Return (X, Y) of the center of cell containing provided text 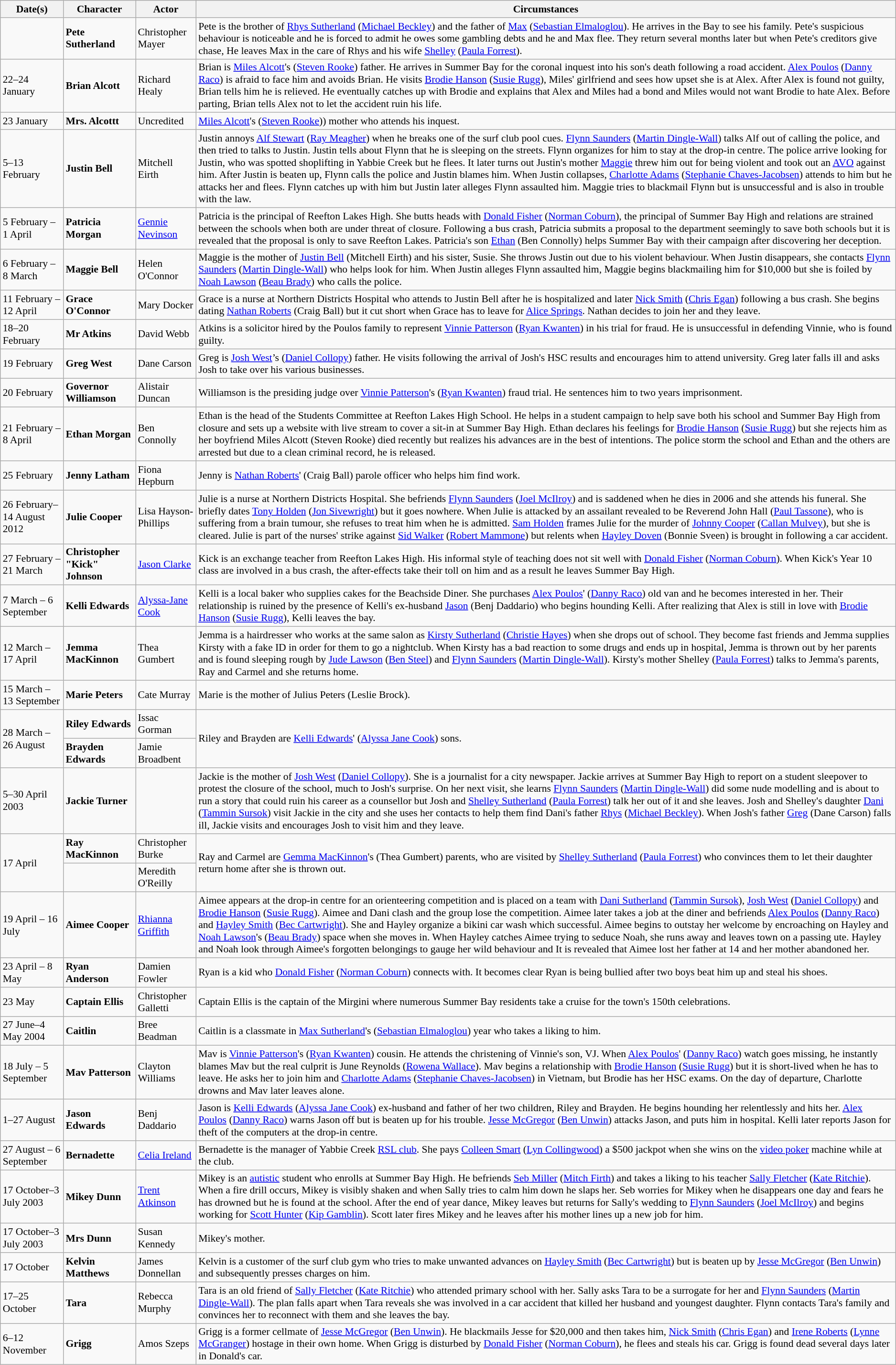
Christopher Mayer (166, 38)
23 May (32, 1002)
23 January (32, 121)
Brian Alcott (99, 86)
5–30 April 2003 (32, 801)
Jamie Broadbent (166, 753)
25 February (32, 475)
Mikey Dunn (99, 1197)
15 March – 13 September (32, 695)
Rhianna Griffith (166, 925)
Julie Cooper (99, 517)
Character (99, 9)
Mrs. Alcottt (99, 121)
18 July – 5 September (32, 1072)
26 February–14 August 2012 (32, 517)
19 April – 16 July (32, 925)
James Donnellan (166, 1267)
Trent Atkinson (166, 1197)
Fiona Hepburn (166, 475)
Greg West (99, 363)
David Webb (166, 335)
Mrs Dunn (99, 1238)
Meredith O'Reilly (166, 878)
5 February – 1 April (32, 229)
Grigg (99, 1344)
Mitchell Eirth (166, 168)
11 February – 12 April (32, 305)
Captain Ellis (99, 1002)
Captain Ellis is the captain of the Mirgini where numerous Summer Bay residents take a cruise for the town's 150th celebrations. (546, 1002)
Thea Gumbert (166, 654)
Patricia Morgan (99, 229)
Jemma MacKinnon (99, 654)
1–27 August (32, 1120)
Justin Bell (99, 168)
Date(s) (32, 9)
Aimee Cooper (99, 925)
Kelvin Matthews (99, 1267)
Rebecca Murphy (166, 1302)
27 February – 21 March (32, 564)
Susan Kennedy (166, 1238)
Helen O'Connor (166, 270)
Kelli Edwards (99, 606)
Mr Atkins (99, 335)
Alyssa-Jane Cook (166, 606)
Ryan Anderson (99, 972)
Ray MacKinnon (99, 848)
Ethan Morgan (99, 434)
Jenny Latham (99, 475)
Issac Gorman (166, 724)
Cate Murray (166, 695)
Gennie Nevinson (166, 229)
Mary Docker (166, 305)
Miles Alcott's (Steven Rooke)) mother who attends his inquest. (546, 121)
Uncredited (166, 121)
12 March – 17 April (32, 654)
21 February – 8 April (32, 434)
Maggie Bell (99, 270)
Celia Ireland (166, 1155)
Ben Connolly (166, 434)
Clayton Williams (166, 1072)
6 February – 8 March (32, 270)
27 June–4 May 2004 (32, 1031)
Dane Carson (166, 363)
19 February (32, 363)
Marie Peters (99, 695)
Brayden Edwards (99, 753)
18–20 February (32, 335)
Richard Healy (166, 86)
20 February (32, 393)
Christopher Burke (166, 848)
Caitlin (99, 1031)
Governor Williamson (99, 393)
Riley and Brayden are Kelli Edwards' (Alyssa Jane Cook) sons. (546, 739)
Damien Fowler (166, 972)
Mikey's mother. (546, 1238)
Marie is the mother of Julius Peters (Leslie Brock). (546, 695)
Jenny is Nathan Roberts' (Craig Ball) parole officer who helps him find work. (546, 475)
Caitlin is a classmate in Max Sutherland's (Sebastian Elmaloglou) year who takes a liking to him. (546, 1031)
Pete Sutherland (99, 38)
Actor (166, 9)
Circumstances (546, 9)
Jason Edwards (99, 1120)
Bernadette (99, 1155)
5–13 February (32, 168)
28 March – 26 August (32, 739)
Bree Beadman (166, 1031)
Christopher "Kick" Johnson (99, 564)
Jackie Turner (99, 801)
Amos Szeps (166, 1344)
Lisa Hayson-Phillips (166, 517)
Jason Clarke (166, 564)
22–24 January (32, 86)
7 March – 6 September (32, 606)
Tara (99, 1302)
Williamson is the presiding judge over Vinnie Patterson's (Ryan Kwanten) fraud trial. He sentences him to two years imprisonment. (546, 393)
Alistair Duncan (166, 393)
Mav Patterson (99, 1072)
27 August – 6 September (32, 1155)
23 April – 8 May (32, 972)
Grace O'Connor (99, 305)
6–12 November (32, 1344)
17 October (32, 1267)
Ryan is a kid who Donald Fisher (Norman Coburn) connects with. It becomes clear Ryan is being bullied after two boys beat him up and steal his shoes. (546, 972)
17–25 October (32, 1302)
Benj Daddario (166, 1120)
Christopher Galletti (166, 1002)
17 April (32, 863)
Riley Edwards (99, 724)
